Identify which cell holds the provided text, then report its [x, y] central coordinate. 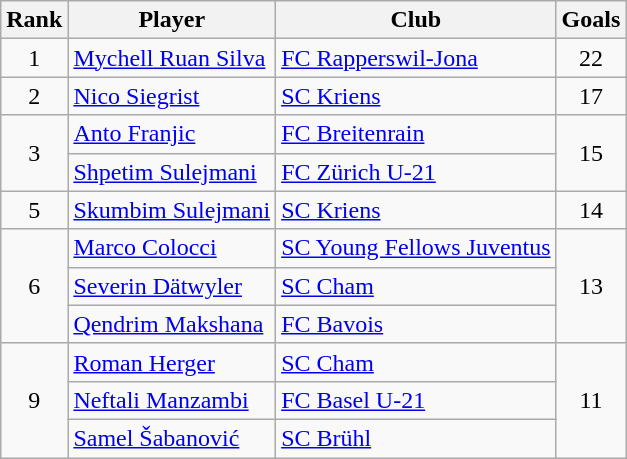
2 [34, 96]
11 [591, 400]
3 [34, 153]
22 [591, 58]
FC Bavois [416, 324]
FC Rapperswil-Jona [416, 58]
Qendrim Makshana [172, 324]
FC Basel U-21 [416, 400]
Player [172, 20]
Marco Colocci [172, 248]
Nico Siegrist [172, 96]
6 [34, 286]
5 [34, 210]
Mychell Ruan Silva [172, 58]
9 [34, 400]
15 [591, 153]
Goals [591, 20]
Severin Dätwyler [172, 286]
14 [591, 210]
FC Zürich U-21 [416, 172]
13 [591, 286]
Shpetim Sulejmani [172, 172]
Anto Franjic [172, 134]
17 [591, 96]
Samel Šabanović [172, 438]
1 [34, 58]
Roman Herger [172, 362]
SC Brühl [416, 438]
Neftali Manzambi [172, 400]
Rank [34, 20]
Club [416, 20]
Skumbim Sulejmani [172, 210]
FC Breitenrain [416, 134]
SC Young Fellows Juventus [416, 248]
